Scan for the cell matching the given text and deliver its [X, Y] coordinate at center. 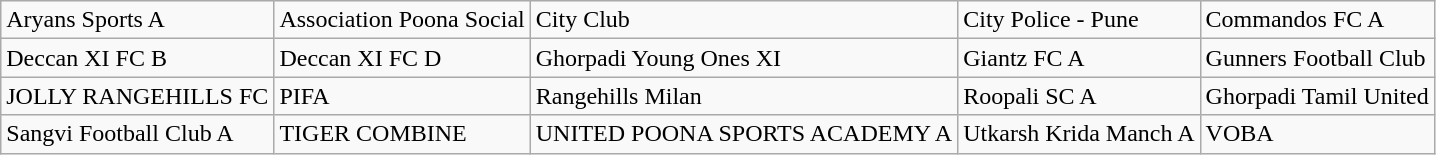
JOLLY RANGEHILLS FC [138, 96]
Ghorpadi Young Ones XI [744, 58]
TIGER COMBINE [402, 134]
Giantz FC A [1079, 58]
City Club [744, 20]
Sangvi Football Club A [138, 134]
Gunners Football Club [1317, 58]
VOBA [1317, 134]
Ghorpadi Tamil United [1317, 96]
Association Poona Social [402, 20]
UNITED POONA SPORTS ACADEMY A [744, 134]
Roopali SC A [1079, 96]
Utkarsh Krida Manch A [1079, 134]
Aryans Sports A [138, 20]
Rangehills Milan [744, 96]
Commandos FC A [1317, 20]
City Police - Pune [1079, 20]
Deccan XI FC D [402, 58]
Deccan XI FC B [138, 58]
PIFA [402, 96]
